From the cell containing the given text, extract its center point as (x, y) coordinate. 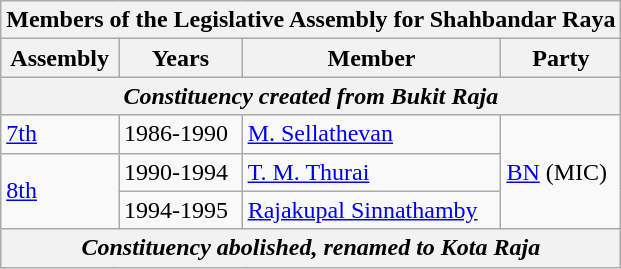
1986-1990 (181, 134)
T. M. Thurai (372, 172)
1990-1994 (181, 172)
Members of the Legislative Assembly for Shahbandar Raya (311, 20)
Member (372, 58)
Assembly (60, 58)
Constituency abolished, renamed to Kota Raja (311, 248)
Rajakupal Sinnathamby (372, 210)
Years (181, 58)
BN (MIC) (561, 172)
8th (60, 191)
Party (561, 58)
M. Sellathevan (372, 134)
Constituency created from Bukit Raja (311, 96)
7th (60, 134)
1994-1995 (181, 210)
